Output the [X, Y] coordinate of the center of the cell containing the given text.  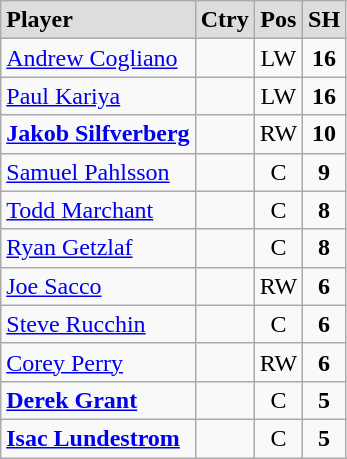
Todd Marchant [98, 210]
Jakob Silfverberg [98, 134]
9 [324, 172]
Isac Lundestrom [98, 438]
SH [324, 20]
Joe Sacco [98, 286]
Andrew Cogliano [98, 58]
10 [324, 134]
Paul Kariya [98, 96]
Samuel Pahlsson [98, 172]
Derek Grant [98, 400]
Pos [278, 20]
Corey Perry [98, 362]
Ryan Getzlaf [98, 248]
Player [98, 20]
Steve Rucchin [98, 324]
Ctry [224, 20]
